Output the (X, Y) coordinate of the center of the cell containing the given text.  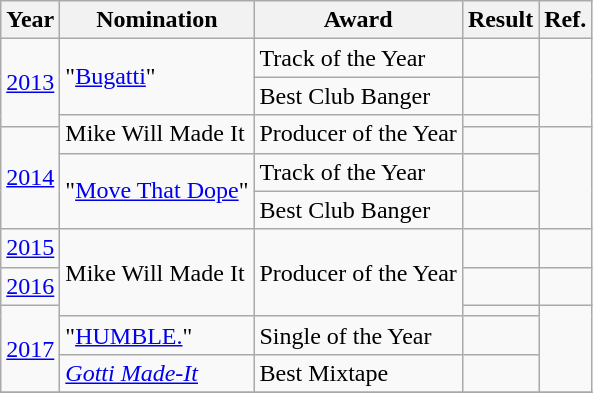
2016 (30, 286)
2015 (30, 248)
"HUMBLE." (157, 335)
2014 (30, 178)
Year (30, 20)
2017 (30, 348)
Ref. (566, 20)
2013 (30, 82)
"Move That Dope" (157, 191)
Best Mixtape (358, 373)
Award (358, 20)
Gotti Made-It (157, 373)
Single of the Year (358, 335)
Result (500, 20)
"Bugatti" (157, 77)
Nomination (157, 20)
